Scan for the cell matching the given text and deliver its (X, Y) coordinate at center. 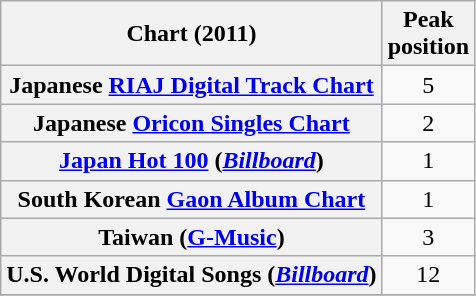
Japanese RIAJ Digital Track Chart (192, 85)
2 (428, 123)
South Korean Gaon Album Chart (192, 199)
Chart (2011) (192, 34)
Peakposition (428, 34)
U.S. World Digital Songs (Billboard) (192, 275)
Japanese Oricon Singles Chart (192, 123)
Taiwan (G-Music) (192, 237)
3 (428, 237)
Japan Hot 100 (Billboard) (192, 161)
5 (428, 85)
12 (428, 275)
